Capture the cell that displays the provided text and extract its (x, y) central coordinate. 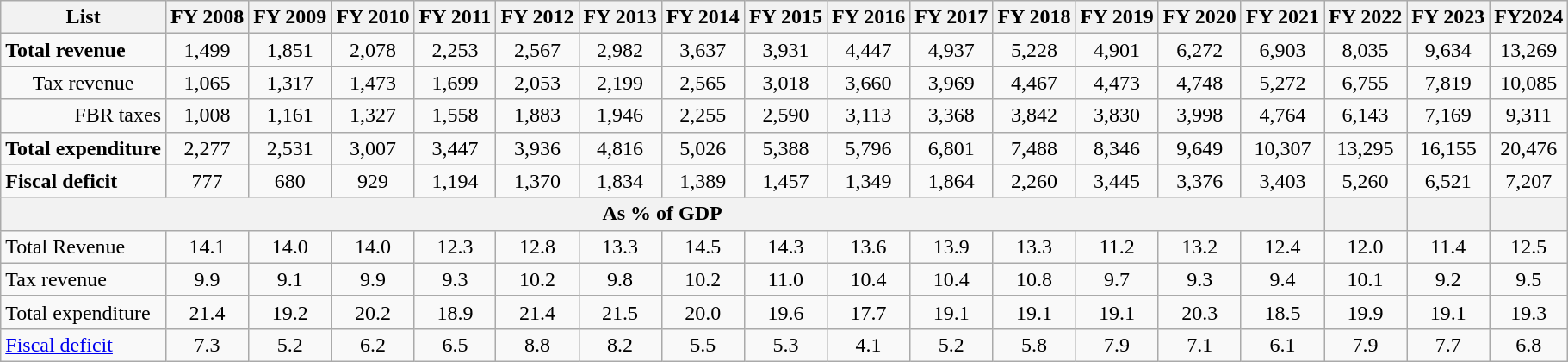
20,476 (1529, 148)
3,998 (1199, 115)
1,699 (455, 83)
1,457 (785, 181)
3,660 (869, 83)
8,346 (1117, 148)
20.0 (703, 312)
1,194 (455, 181)
7.3 (208, 345)
8,035 (1366, 50)
FY 2021 (1282, 17)
1,327 (373, 115)
FY 2011 (455, 17)
2,078 (373, 50)
2,565 (703, 83)
4,764 (1282, 115)
1,883 (537, 115)
9.7 (1117, 279)
13.9 (951, 247)
FY 2008 (208, 17)
2,253 (455, 50)
12.8 (537, 247)
FY 2014 (703, 17)
5.3 (785, 345)
1,008 (208, 115)
8.2 (620, 345)
5,228 (1034, 50)
1,834 (620, 181)
1,317 (290, 83)
3,018 (785, 83)
7.1 (1199, 345)
1,065 (208, 83)
9.2 (1448, 279)
19.2 (290, 312)
11.2 (1117, 247)
3,368 (951, 115)
13.2 (1199, 247)
1,499 (208, 50)
FY 2020 (1199, 17)
2,260 (1034, 181)
9,634 (1448, 50)
17.7 (869, 312)
1,473 (373, 83)
10.8 (1034, 279)
6,903 (1282, 50)
5.8 (1034, 345)
8.8 (537, 345)
FY 2010 (373, 17)
929 (373, 181)
1,851 (290, 50)
12.4 (1282, 247)
5,026 (703, 148)
6.8 (1529, 345)
13.6 (869, 247)
5.5 (703, 345)
13,269 (1529, 50)
9.5 (1529, 279)
FY 2015 (785, 17)
4.1 (869, 345)
12.5 (1529, 247)
10,085 (1529, 83)
FY 2012 (537, 17)
4,901 (1117, 50)
3,376 (1199, 181)
FBR taxes (84, 115)
2,567 (537, 50)
3,842 (1034, 115)
1,389 (703, 181)
2,053 (537, 83)
FY 2023 (1448, 17)
5,796 (869, 148)
5,388 (785, 148)
18.9 (455, 312)
1,349 (869, 181)
FY 2016 (869, 17)
14.3 (785, 247)
9,649 (1199, 148)
680 (290, 181)
1,161 (290, 115)
3,447 (455, 148)
FY 2013 (620, 17)
6,755 (1366, 83)
2,590 (785, 115)
9.8 (620, 279)
4,748 (1199, 83)
12.0 (1366, 247)
3,445 (1117, 181)
6.5 (455, 345)
9.1 (290, 279)
7,488 (1034, 148)
FY 2022 (1366, 17)
21.5 (620, 312)
FY 2019 (1117, 17)
10,307 (1282, 148)
7,819 (1448, 83)
2,277 (208, 148)
1,370 (537, 181)
20.3 (1199, 312)
3,936 (537, 148)
1,946 (620, 115)
FY2024 (1529, 17)
19.6 (785, 312)
11.0 (785, 279)
1,558 (455, 115)
18.5 (1282, 312)
4,473 (1117, 83)
2,255 (703, 115)
13,295 (1366, 148)
4,816 (620, 148)
3,403 (1282, 181)
6.2 (373, 345)
7,169 (1448, 115)
11.4 (1448, 247)
2,982 (620, 50)
As % of GDP (663, 214)
5,272 (1282, 83)
9,311 (1529, 115)
7.7 (1448, 345)
4,937 (951, 50)
Total revenue (84, 50)
10.1 (1366, 279)
3,969 (951, 83)
16,155 (1448, 148)
6.1 (1282, 345)
FY 2017 (951, 17)
5,260 (1366, 181)
19.3 (1529, 312)
6,143 (1366, 115)
20.2 (373, 312)
3,113 (869, 115)
777 (208, 181)
6,272 (1199, 50)
14.1 (208, 247)
3,830 (1117, 115)
19.9 (1366, 312)
3,637 (703, 50)
FY 2018 (1034, 17)
14.5 (703, 247)
2,199 (620, 83)
List (84, 17)
2,531 (290, 148)
4,467 (1034, 83)
3,007 (373, 148)
6,521 (1448, 181)
7,207 (1529, 181)
9.4 (1282, 279)
4,447 (869, 50)
1,864 (951, 181)
Total Revenue (84, 247)
FY 2009 (290, 17)
6,801 (951, 148)
12.3 (455, 247)
3,931 (785, 50)
